Provide the (X, Y) coordinate of the cell's center where the given text is located.  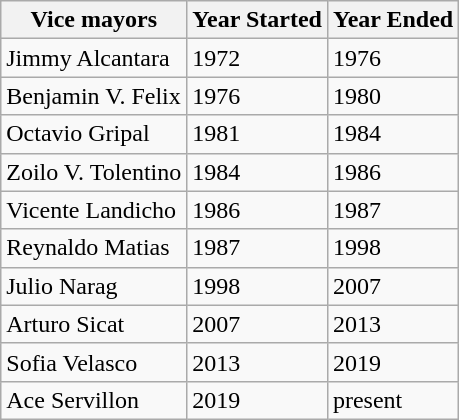
Arturo Sicat (94, 324)
present (392, 400)
Sofia Velasco (94, 362)
1972 (258, 58)
Reynaldo Matias (94, 248)
Vicente Landicho (94, 210)
Vice mayors (94, 20)
Year Ended (392, 20)
Octavio Gripal (94, 134)
Zoilo V. Tolentino (94, 172)
Julio Narag (94, 286)
1980 (392, 96)
Jimmy Alcantara (94, 58)
Ace Servillon (94, 400)
Benjamin V. Felix (94, 96)
1981 (258, 134)
Year Started (258, 20)
